Provide the (X, Y) coordinate of the cell's center where the given text is located.  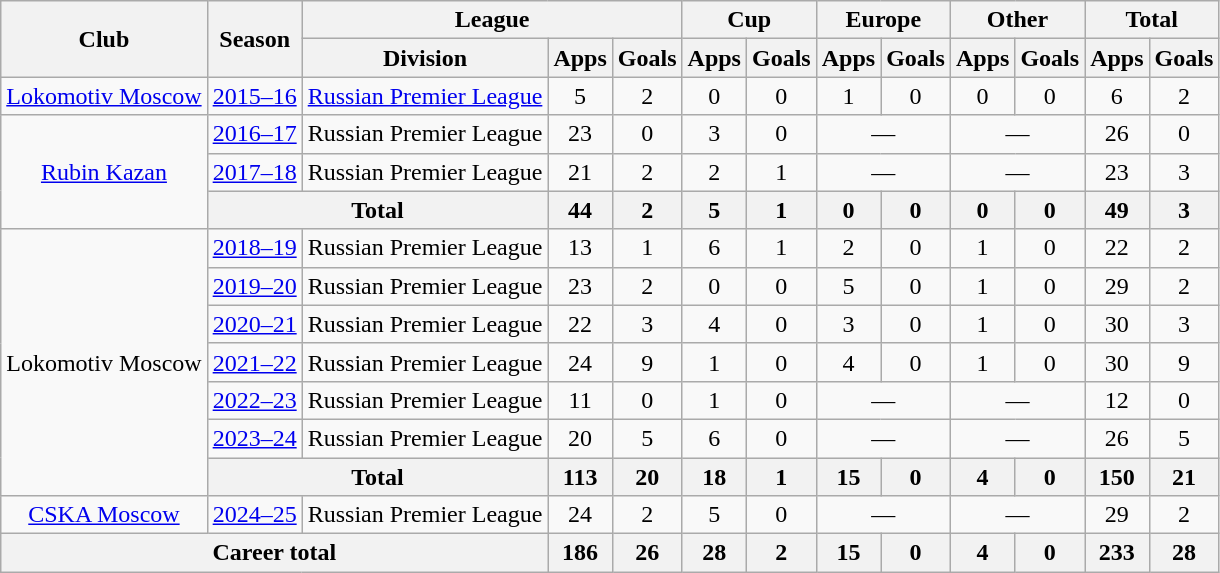
2015–16 (254, 96)
Season (254, 39)
Cup (749, 20)
186 (580, 553)
113 (580, 477)
2020–21 (254, 324)
2019–20 (254, 286)
2024–25 (254, 515)
44 (580, 210)
2016–17 (254, 134)
49 (1117, 210)
2017–18 (254, 172)
Europe (883, 20)
League (492, 20)
Other (1017, 20)
Career total (274, 553)
Club (104, 39)
CSKA Moscow (104, 515)
Division (425, 58)
2021–22 (254, 362)
Rubin Kazan (104, 172)
2018–19 (254, 248)
150 (1117, 477)
2023–24 (254, 438)
11 (580, 400)
2022–23 (254, 400)
18 (714, 477)
233 (1117, 553)
13 (580, 248)
12 (1117, 400)
